For the text-containing cell, return its midpoint in (X, Y) coordinate format. 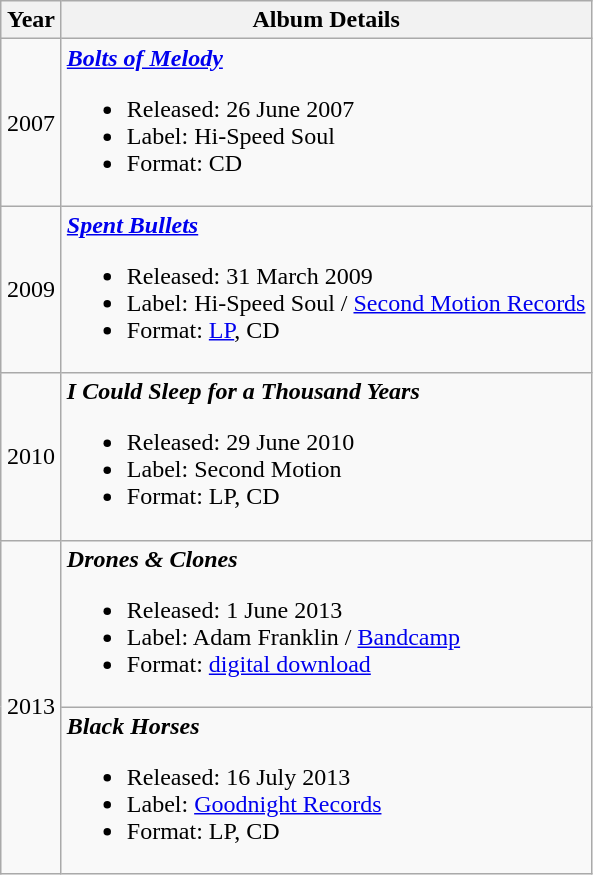
Black HorsesReleased: 16 July 2013Label: Goodnight RecordsFormat: LP, CD (326, 790)
Album Details (326, 20)
I Could Sleep for a Thousand YearsReleased: 29 June 2010Label: Second MotionFormat: LP, CD (326, 456)
2010 (32, 456)
2007 (32, 122)
Drones & ClonesReleased: 1 June 2013Label: Adam Franklin / BandcampFormat: digital download (326, 624)
Year (32, 20)
2013 (32, 707)
Spent BulletsReleased: 31 March 2009Label: Hi-Speed Soul / Second Motion RecordsFormat: LP, CD (326, 290)
2009 (32, 290)
Bolts of MelodyReleased: 26 June 2007Label: Hi-Speed SoulFormat: CD (326, 122)
